Capture the cell that displays the provided text and extract its (x, y) central coordinate. 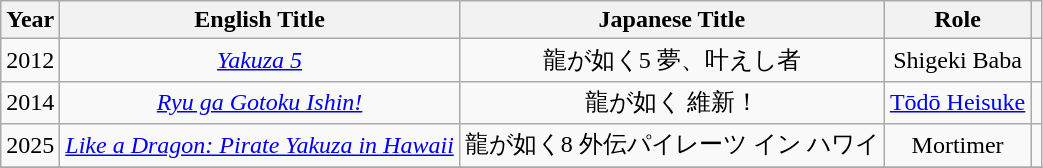
Tōdō Heisuke (957, 102)
Ryu ga Gotoku Ishin! (260, 102)
Role (957, 20)
龍が如く8 外伝パイレーツ イン ハワイ (672, 146)
龍が如く 維新！ (672, 102)
2014 (30, 102)
2012 (30, 60)
English Title (260, 20)
龍が如く5 夢、叶えし者 (672, 60)
2025 (30, 146)
Like a Dragon: Pirate Yakuza in Hawaii (260, 146)
Shigeki Baba (957, 60)
Mortimer (957, 146)
Japanese Title (672, 20)
Yakuza 5 (260, 60)
Year (30, 20)
